Extract the [X, Y] coordinate from the center of the cell holding the provided text.  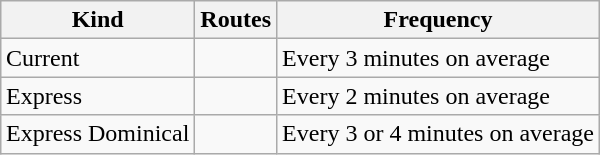
Frequency [438, 20]
Every 3 minutes on average [438, 58]
Express [97, 96]
Express Dominical [97, 134]
Kind [97, 20]
Every 2 minutes on average [438, 96]
Routes [236, 20]
Every 3 or 4 minutes on average [438, 134]
Current [97, 58]
